Locate the cell with the specified text and output its (X, Y) center coordinate. 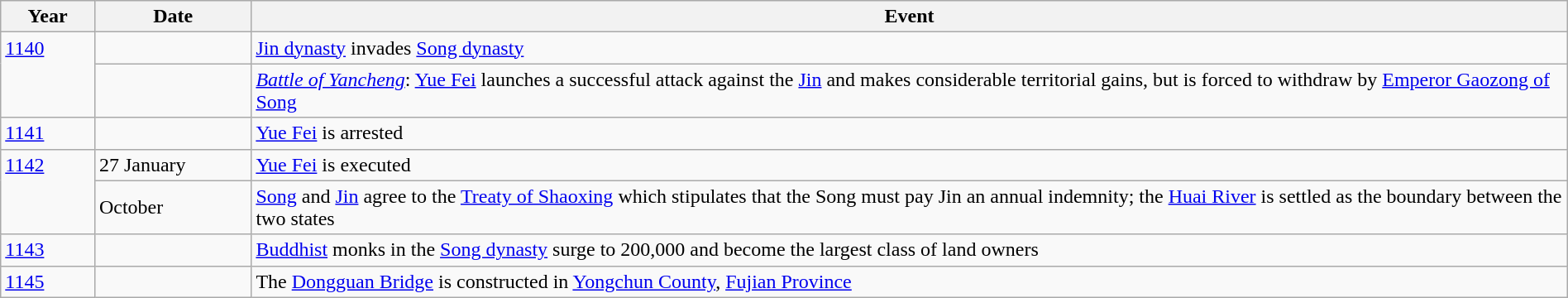
1145 (48, 281)
Jin dynasty invades Song dynasty (910, 48)
Event (910, 17)
October (172, 207)
1142 (48, 192)
Yue Fei is executed (910, 165)
Date (172, 17)
27 January (172, 165)
Year (48, 17)
1141 (48, 133)
1143 (48, 250)
Yue Fei is arrested (910, 133)
Buddhist monks in the Song dynasty surge to 200,000 and become the largest class of land owners (910, 250)
The Dongguan Bridge is constructed in Yongchun County, Fujian Province (910, 281)
1140 (48, 74)
